From the cell containing the given text, extract its center point as [x, y] coordinate. 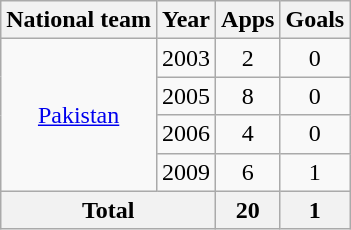
4 [248, 134]
2009 [186, 172]
2 [248, 58]
2003 [186, 58]
Pakistan [79, 115]
8 [248, 96]
Year [186, 20]
Goals [315, 20]
Total [108, 210]
National team [79, 20]
20 [248, 210]
2006 [186, 134]
6 [248, 172]
2005 [186, 96]
Apps [248, 20]
